Extract the (X, Y) coordinate from the center of the cell holding the provided text.  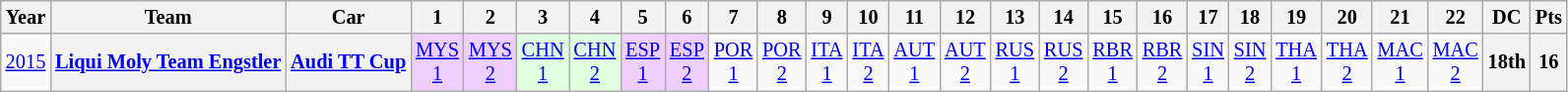
13 (1014, 17)
RBR2 (1162, 62)
18th (1507, 62)
12 (965, 17)
POR2 (782, 62)
RUS1 (1014, 62)
18 (1251, 17)
3 (544, 17)
ITA2 (869, 62)
AUT1 (915, 62)
MYS2 (490, 62)
CHN2 (595, 62)
THA2 (1347, 62)
10 (869, 17)
1 (437, 17)
8 (782, 17)
AUT2 (965, 62)
SIN2 (1251, 62)
POR1 (733, 62)
Liqui Moly Team Engstler (167, 62)
6 (687, 17)
Year (26, 17)
14 (1064, 17)
SIN1 (1208, 62)
MYS1 (437, 62)
RUS2 (1064, 62)
Team (167, 17)
7 (733, 17)
9 (827, 17)
RBR1 (1112, 62)
22 (1456, 17)
5 (642, 17)
4 (595, 17)
20 (1347, 17)
MAC1 (1400, 62)
19 (1296, 17)
21 (1400, 17)
MAC2 (1456, 62)
15 (1112, 17)
DC (1507, 17)
ITA1 (827, 62)
17 (1208, 17)
Pts (1548, 17)
THA1 (1296, 62)
2 (490, 17)
CHN1 (544, 62)
11 (915, 17)
Car (349, 17)
ESP1 (642, 62)
ESP2 (687, 62)
2015 (26, 62)
Audi TT Cup (349, 62)
